Capture the cell that displays the provided text and extract its (x, y) central coordinate. 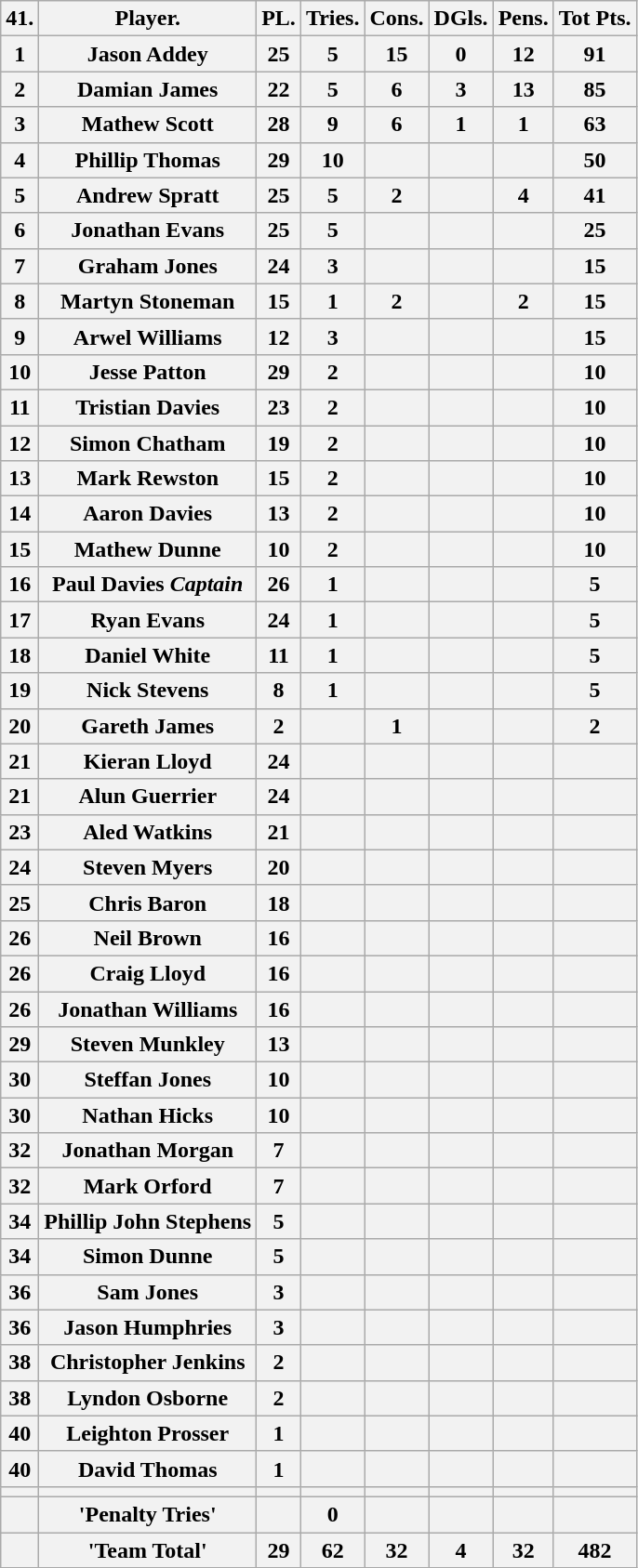
Player. (148, 19)
Jason Addey (148, 54)
Damian James (148, 89)
Mark Orford (148, 1186)
Paul Davies Captain (148, 585)
41. (20, 19)
63 (595, 125)
Steven Munkley (148, 1045)
Nathan Hicks (148, 1115)
Tristian Davies (148, 407)
Sam Jones (148, 1292)
Aled Watkins (148, 832)
Neil Brown (148, 938)
Tot Pts. (595, 19)
Arwel Williams (148, 336)
Steffan Jones (148, 1080)
22 (279, 89)
Leighton Prosser (148, 1433)
Tries. (333, 19)
Lyndon Osborne (148, 1398)
85 (595, 89)
Jonathan Williams (148, 1008)
Mathew Dunne (148, 549)
Simon Chatham (148, 443)
Ryan Evans (148, 620)
'Penalty Tries' (148, 1514)
Jesse Patton (148, 372)
Aaron Davies (148, 514)
Craig Lloyd (148, 973)
14 (20, 514)
PL. (279, 19)
Mark Rewston (148, 479)
DGls. (461, 19)
Phillip John Stephens (148, 1221)
28 (279, 125)
Andrew Spratt (148, 195)
Jason Humphries (148, 1327)
David Thomas (148, 1469)
Nick Stevens (148, 691)
Pens. (523, 19)
Christopher Jenkins (148, 1363)
Alun Guerrier (148, 797)
Steven Myers (148, 867)
Graham Jones (148, 266)
Jonathan Evans (148, 231)
Martyn Stoneman (148, 301)
Daniel White (148, 655)
91 (595, 54)
Kieran Lloyd (148, 761)
62 (333, 1549)
Simon Dunne (148, 1257)
Jonathan Morgan (148, 1151)
Phillip Thomas (148, 160)
Mathew Scott (148, 125)
Gareth James (148, 726)
Cons. (396, 19)
50 (595, 160)
482 (595, 1549)
Chris Baron (148, 903)
41 (595, 195)
'Team Total' (148, 1549)
17 (20, 620)
